Search for the cell housing the specified text and yield its [X, Y] center coordinate. 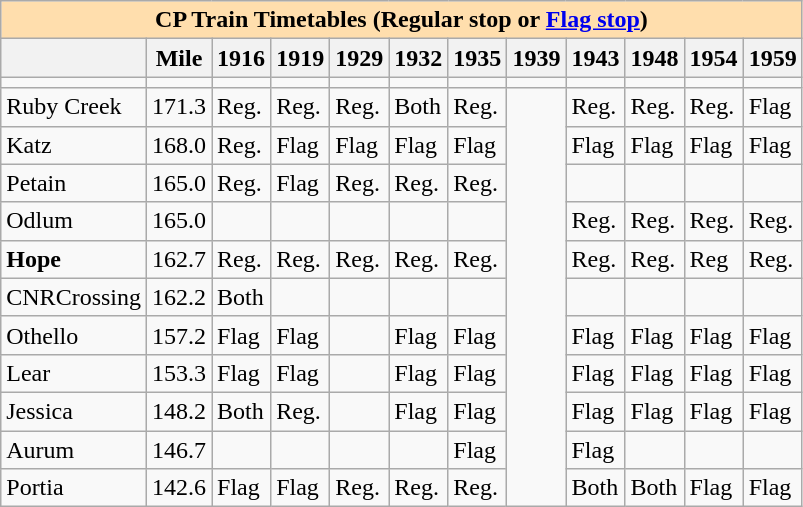
171.3 [180, 107]
162.2 [180, 297]
146.7 [180, 449]
CP Train Timetables (Regular stop or Flag stop) [402, 20]
Jessica [74, 411]
Hope [74, 259]
1954 [714, 58]
Lear [74, 373]
148.2 [180, 411]
1943 [596, 58]
1919 [300, 58]
1916 [242, 58]
CNRCrossing [74, 297]
Portia [74, 488]
1929 [360, 58]
Aurum [74, 449]
142.6 [180, 488]
1932 [418, 58]
153.3 [180, 373]
1935 [478, 58]
1939 [536, 58]
Katz [74, 145]
Reg [714, 259]
Othello [74, 335]
Mile [180, 58]
1948 [654, 58]
157.2 [180, 335]
Odlum [74, 221]
Petain [74, 183]
Ruby Creek [74, 107]
168.0 [180, 145]
162.7 [180, 259]
1959 [772, 58]
